Return the [x, y] coordinate for the center point of the cell that contains the specified text.  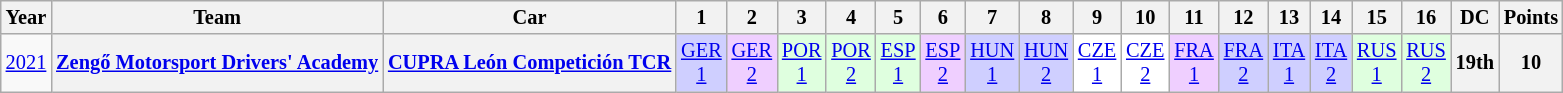
ITA1 [1289, 63]
Team [217, 17]
HUN1 [992, 63]
7 [992, 17]
4 [850, 17]
GER1 [701, 63]
Car [530, 17]
RUS2 [1426, 63]
16 [1426, 17]
2021 [26, 63]
Zengő Motorsport Drivers' Academy [217, 63]
14 [1331, 17]
CZE2 [1145, 63]
19th [1475, 63]
ESP1 [898, 63]
12 [1244, 17]
CUPRA León Competición TCR [530, 63]
Points [1531, 17]
8 [1046, 17]
FRA2 [1244, 63]
13 [1289, 17]
ITA2 [1331, 63]
2 [752, 17]
11 [1194, 17]
6 [942, 17]
HUN2 [1046, 63]
POR1 [802, 63]
FRA1 [1194, 63]
CZE1 [1097, 63]
5 [898, 17]
Year [26, 17]
1 [701, 17]
9 [1097, 17]
RUS1 [1376, 63]
GER2 [752, 63]
ESP2 [942, 63]
15 [1376, 17]
POR2 [850, 63]
3 [802, 17]
DC [1475, 17]
